Locate the cell with the specified text and output its (x, y) center coordinate. 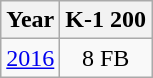
K-1 200 (106, 20)
8 FB (106, 58)
2016 (30, 58)
Year (30, 20)
